Return (x, y) of the center of cell containing provided text 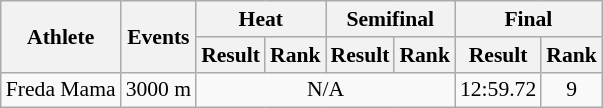
12:59.72 (498, 90)
Heat (260, 19)
Athlete (61, 36)
Freda Mama (61, 90)
N/A (326, 90)
Semifinal (390, 19)
Final (528, 19)
Events (158, 36)
9 (572, 90)
3000 m (158, 90)
